Output the [x, y] coordinate of the center of the cell containing the given text.  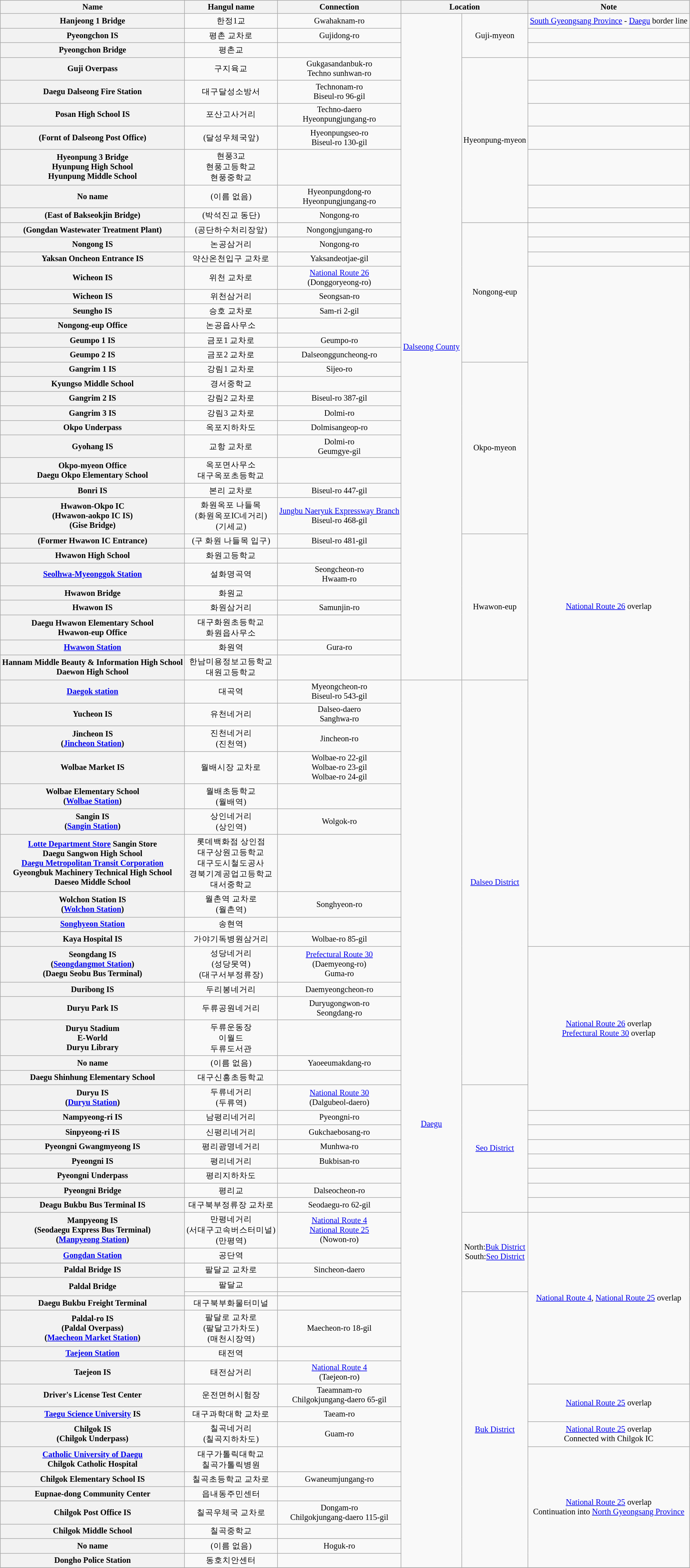
Gujidong-ro [339, 36]
Seo District [494, 1148]
송현역 [231, 925]
National Route 26(Donggoryeong-ro) [339, 278]
금포2 교차로 [231, 355]
Gwaneumjungang-ro [339, 1479]
Dalseo District [494, 882]
Dolmisangeop-ro [339, 428]
Daegu [431, 1124]
National Route 25 overlap [609, 1402]
Gwahaknam-ro [339, 21]
태전역 [231, 1354]
Myeongcheon-roBiseul-ro 543-gil [339, 692]
North:Buk DistrictSouth:Seo District [494, 1252]
Duribong IS [93, 990]
Wolbae-ro 22-gilWolbae-ro 23-gilWolbae-ro 24-gil [339, 768]
South Gyeongsang Province - Daegu border line [609, 21]
(달성우체국앞) [231, 138]
평리지하차도 [231, 1176]
화원고등학교 [231, 556]
Daegu Shinhung Elementary School [93, 1077]
읍내동주민센터 [231, 1494]
Gangrim 2 IS [93, 398]
화원역 [231, 647]
Dongho Police Station [93, 1560]
Guji-myeon [494, 35]
Bonri IS [93, 490]
Pyeongni-ro [339, 1118]
대곡역 [231, 692]
대구달성소방서 [231, 92]
진천네거리(진천역) [231, 738]
Yaksan Oncheon Entrance IS [93, 259]
Pyeongni Underpass [93, 1176]
팔달교 교차로 [231, 1270]
현풍3교현풍고등학교현풍중학교 [231, 167]
Dalseo-daeroSanghwa-ro [339, 714]
Biseul-ro 447-gil [339, 490]
Duryu IS(Duryu Station) [93, 1097]
Manpyeong IS(Seodaegu Express Bus Terminal)(Manpyeong Station) [93, 1230]
Seongcheon-roHwaam-ro [339, 574]
교항 교차로 [231, 446]
Gukgasandanbuk-roTechno sunhwan-ro [339, 69]
강림3 교차로 [231, 413]
공단역 [231, 1255]
롯데백화점 상인점대구상원고등학교대구도시철도공사경북기계공업고등학교대서중학교 [231, 863]
Paldal-ro IS(Paldal Overpass)(Maecheon Market Station) [93, 1328]
Catholic University of DaeguChilgok Catholic Hospital [93, 1459]
(Fornt of Dalseong Post Office) [93, 138]
대구신흥초등학교 [231, 1077]
Okpo Underpass [93, 428]
Nongong IS [93, 244]
Jincheon-ro [339, 738]
성당네거리(성당못역)(대구서부정류장) [231, 964]
Yucheon IS [93, 714]
Sangin IS(Sangin Station) [93, 822]
Taegu Science University IS [93, 1414]
National Route 25 overlapContinuation into North Gyeongsang Province [609, 1507]
옥포지하차도 [231, 428]
Hanjeong 1 Bridge [93, 21]
화원삼거리 [231, 607]
Okpo-myeon [494, 448]
Gura-ro [339, 647]
Samunjin-ro [339, 607]
옥포면사무소대구옥포초등학교 [231, 470]
Deagu Bukbu Bus Terminal IS [93, 1205]
Yaoeeumakdang-ro [339, 1063]
Chilgok IS(Chilgok Underpass) [93, 1434]
Eupnae-dong Community Center [93, 1494]
강림2 교차로 [231, 398]
화원교 [231, 593]
Nongongjungang-ro [339, 230]
(공단하수처리장앞) [231, 230]
구지육교 [231, 69]
(Gongdan Wastewater Treatment Plant) [93, 230]
Nampyeong-ri IS [93, 1118]
두류운동장이월드두류도서관 [231, 1037]
Dalseongguncheong-ro [339, 355]
태전삼거리 [231, 1372]
Taejeon IS [93, 1372]
Kaya Hospital IS [93, 939]
Seolhwa-Myeonggok Station [93, 574]
Buk District [494, 1430]
팔달교 [231, 1285]
(구 화원 나들목 입구) [231, 541]
두류네거리(두류역) [231, 1097]
Nongong-eup Office [93, 325]
한남미용정보고등학교대원고등학교 [231, 667]
월배시장 교차로 [231, 768]
Chilgok Post Office IS [93, 1512]
Hyeonpung-myeon [494, 140]
평촌 교차로 [231, 36]
Sijeo-ro [339, 369]
Daegu Dalseong Fire Station [93, 92]
Note [609, 7]
Connection [339, 7]
Biseul-ro 387-gil [339, 398]
대구북부화물터미널 [231, 1303]
본리 교차로 [231, 490]
Wolbae-ro 85-gil [339, 939]
Dongam-roChilgokjungang-daero 115-gil [339, 1512]
대구과학대학 교차로 [231, 1414]
Pyeongni Bridge [93, 1190]
National Route 4National Route 25(Nowon-ro) [339, 1230]
Taejeon Station [93, 1354]
Dolmi-ro [339, 413]
칠곡초등학교 교차로 [231, 1479]
Hwawon-Okpo IC(Hwawon-aokpo IC IS)(Gise Bridge) [93, 516]
논공삼거리 [231, 244]
Dalseong County [431, 347]
National Route 4, National Route 25 overlap [609, 1298]
Hyeonpungseo-roBiseul-ro 130-gil [339, 138]
Pyeongni IS [93, 1161]
Gukchaebosang-ro [339, 1132]
대구화원초등학교화원읍사무소 [231, 628]
Chilgok Middle School [93, 1531]
National Route 26 overlapPrefectural Route 30 overlap [609, 1028]
Yaksandeotjae-gil [339, 259]
대구가톨릭대학교칠곡가톨릭병원 [231, 1459]
대구북부정류장 교차로 [231, 1205]
위천삼거리 [231, 297]
Seodaegu-ro 62-gil [339, 1205]
신평리네거리 [231, 1132]
팔달로 교차로(팔달고가차도)(매천시장역) [231, 1328]
운전면허시험장 [231, 1395]
Guam-ro [339, 1434]
Munhwa-ro [339, 1146]
Wolchon Station IS(Wolchon Station) [93, 904]
Sinpyeong-ri IS [93, 1132]
유천네거리 [231, 714]
Hwawon Station [93, 647]
Biseul-ro 481-gil [339, 541]
National Route 4(Taejeon-ro) [339, 1372]
Sam-ri 2-gil [339, 311]
Geumpo-ro [339, 340]
Prefectural Route 30(Daemyeong-ro)Guma-ro [339, 964]
남평리네거리 [231, 1118]
Songhyeon-ro [339, 904]
Hangul name [231, 7]
칠곡우체국 교차로 [231, 1512]
Geumpo 1 IS [93, 340]
평리교 [231, 1190]
Guji Overpass [93, 69]
Hwawon-eup [494, 607]
Taeamnam-roChilgokjungang-daero 65-gil [339, 1395]
Seongsan-ro [339, 297]
논공읍사무소 [231, 325]
칠곡중학교 [231, 1531]
경서중학교 [231, 384]
Hwawon High School [93, 556]
Posan High School IS [93, 114]
Duryu Park IS [93, 1008]
월촌역 교차로(월촌역) [231, 904]
Seongdang IS(Seongdangmot Station)(Daegu Seobu Bus Terminal) [93, 964]
설화명곡역 [231, 574]
Wolbae Market IS [93, 768]
Seungho IS [93, 311]
Daegu Hwawon Elementary SchoolHwawon-eup Office [93, 628]
Sincheon-daero [339, 1270]
Technonam-roBiseul-ro 96-gil [339, 92]
평촌교 [231, 50]
Driver's License Test Center [93, 1395]
Hoguk-ro [339, 1546]
Dolmi-roGeumgye-gil [339, 446]
Gangrim 3 IS [93, 413]
위천 교차로 [231, 278]
Techno-daeroHyeonpungjungang-ro [339, 114]
(East of Bakseokjin Bridge) [93, 215]
Duryugongwon-roSeongdang-ro [339, 1008]
Name [93, 7]
Chilgok Elementary School IS [93, 1479]
금포1 교차로 [231, 340]
National Route 30(Dalgubeol-daero) [339, 1097]
Paldal Bridge IS [93, 1270]
약산온천입구 교차로 [231, 259]
Hwawon IS [93, 607]
가야기독병원삼거리 [231, 939]
한정1교 [231, 21]
Maecheon-ro 18-gil [339, 1328]
Paldal Bridge [93, 1286]
Hwawon Bridge [93, 593]
두리봉네거리 [231, 990]
Wolbae Elementary School(Wolbae Station) [93, 796]
National Route 25 overlapConnected with Chilgok IC [609, 1434]
(박석진교 동단) [231, 215]
Pyeongni Gwangmyeong IS [93, 1146]
(Former Hwawon IC Entrance) [93, 541]
Wolgok-ro [339, 822]
승호 교차로 [231, 311]
칠곡네거리(칠곡지하차도) [231, 1434]
Nongong-eup [494, 293]
Hannam Middle Beauty & Information High SchoolDaewon High School [93, 667]
포산고사거리 [231, 114]
Gyohang IS [93, 446]
만평네거리(서대구고속버스터미널)(만평역) [231, 1230]
Pyeongchon IS [93, 36]
Hyeonpung 3 BridgeHyunpung High SchoolHyunpung Middle School [93, 167]
National Route 26 overlap [609, 607]
강림1 교차로 [231, 369]
Dalseocheon-ro [339, 1190]
Duryu StadiumE-WorldDuryu Library [93, 1037]
Pyeongchon Bridge [93, 50]
Taeam-ro [339, 1414]
Bukbisan-ro [339, 1161]
Kyungso Middle School [93, 384]
Daemyeongcheon-ro [339, 990]
Daegok station [93, 692]
Geumpo 2 IS [93, 355]
평리광명네거리 [231, 1146]
상인네거리(상인역) [231, 822]
Daegu Bukbu Freight Terminal [93, 1303]
Gongdan Station [93, 1255]
Jincheon IS(Jincheon Station) [93, 738]
동호치안센터 [231, 1560]
Location [464, 7]
Jungbu Naeryuk Expressway BranchBiseul-ro 468-gil [339, 516]
월배초등학교(월배역) [231, 796]
Songhyeon Station [93, 925]
Hyeonpungdong-roHyeonpungjungang-ro [339, 196]
화원옥포 나들목(화원옥포IC네거리)(기세교) [231, 516]
Okpo-myeon OfficeDaegu Okpo Elementary School [93, 470]
Gangrim 1 IS [93, 369]
평리네거리 [231, 1161]
두류공원네거리 [231, 1008]
